Return the [x, y] coordinate for the center point of the cell that contains the specified text.  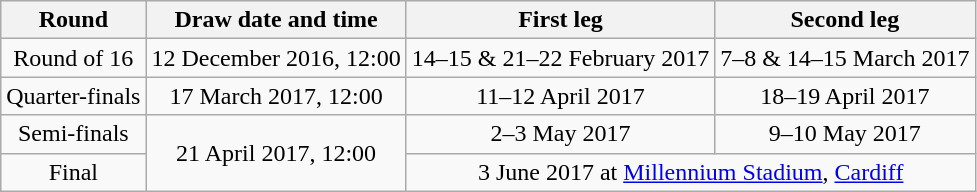
Draw date and time [276, 20]
3 June 2017 at Millennium Stadium, Cardiff [690, 172]
12 December 2016, 12:00 [276, 58]
7–8 & 14–15 March 2017 [845, 58]
First leg [560, 20]
14–15 & 21–22 February 2017 [560, 58]
18–19 April 2017 [845, 96]
9–10 May 2017 [845, 134]
21 April 2017, 12:00 [276, 153]
17 March 2017, 12:00 [276, 96]
Round of 16 [74, 58]
Final [74, 172]
2–3 May 2017 [560, 134]
Semi-finals [74, 134]
11–12 April 2017 [560, 96]
Round [74, 20]
Quarter-finals [74, 96]
Second leg [845, 20]
